Output the (x, y) coordinate of the center of the cell containing the given text.  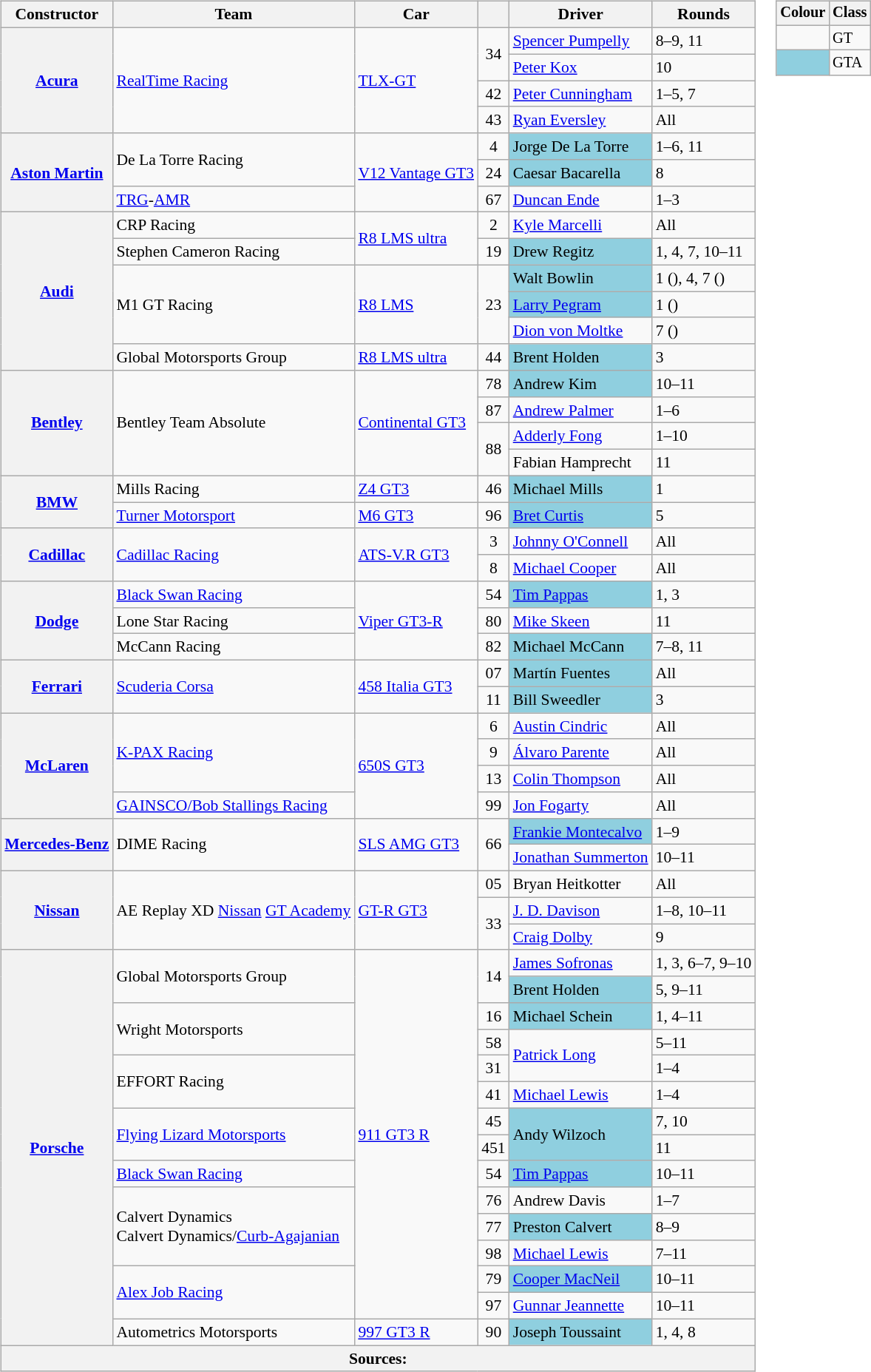
43 (494, 120)
Andrew Kim (581, 384)
Lone Star Racing (234, 621)
ATS-V.R GT3 (416, 555)
McCann Racing (234, 647)
23 (494, 305)
Rounds (704, 15)
Bret Curtis (581, 516)
Jonathan Summerton (581, 858)
DIME Racing (234, 845)
7 () (704, 331)
Fabian Hamprecht (581, 462)
19 (494, 251)
77 (494, 1227)
Mills Racing (234, 489)
46 (494, 489)
97 (494, 1305)
Continental GT3 (416, 423)
16 (494, 1016)
33 (494, 923)
GAINSCO/Bob Stallings Racing (234, 805)
Jorge De La Torre (581, 146)
Joseph Toussaint (581, 1332)
78 (494, 384)
1, 4–11 (704, 1016)
1 (704, 489)
GTA (850, 63)
Driver (581, 15)
Viper GT3-R (416, 621)
Ryan Eversley (581, 120)
7–8, 11 (704, 647)
96 (494, 516)
Ferrari (56, 686)
Walt Bowlin (581, 278)
58 (494, 1042)
Jon Fogarty (581, 805)
Andrew Davis (581, 1200)
997 GT3 R (416, 1332)
Austin Cindric (581, 726)
1–6 (704, 410)
Johnny O'Connell (581, 541)
Wright Motorsports (234, 1030)
1–10 (704, 436)
1–5, 7 (704, 94)
24 (494, 173)
GT (850, 38)
1 (), 4, 7 () (704, 278)
Peter Kox (581, 67)
80 (494, 621)
Bryan Heitkotter (581, 884)
14 (494, 976)
RealTime Racing (234, 80)
J. D. Davison (581, 910)
BMW (56, 501)
Mercedes-Benz (56, 845)
1–6, 11 (704, 146)
82 (494, 647)
Nissan (56, 910)
44 (494, 357)
41 (494, 1095)
Martín Fuentes (581, 673)
R8 LMS (416, 305)
1–3 (704, 199)
5 (704, 516)
De La Torre Racing (234, 160)
GT-R GT3 (416, 910)
K-PAX Racing (234, 753)
Andrew Palmer (581, 410)
Caesar Bacarella (581, 173)
13 (494, 779)
Constructor (56, 15)
Autometrics Motorsports (234, 1332)
458 Italia GT3 (416, 686)
Turner Motorsport (234, 516)
Andy Wilzoch (581, 1135)
5–11 (704, 1042)
Dodge (56, 621)
Car (416, 15)
Cooper MacNeil (581, 1280)
Team (234, 15)
1–8, 10–11 (704, 910)
7, 10 (704, 1121)
Preston Calvert (581, 1227)
1, 4, 8 (704, 1332)
10 (704, 67)
Bentley Team Absolute (234, 423)
M6 GT3 (416, 516)
07 (494, 673)
Craig Dolby (581, 937)
Kyle Marcelli (581, 226)
2 (494, 226)
Michael Schein (581, 1016)
88 (494, 450)
Duncan Ende (581, 199)
M1 GT Racing (234, 305)
4 (494, 146)
99 (494, 805)
451 (494, 1148)
Frankie Montecalvo (581, 831)
Cadillac Racing (234, 555)
Gunnar Jeannette (581, 1305)
Drew Regitz (581, 251)
5, 9–11 (704, 990)
Mike Skeen (581, 621)
1, 4, 7, 10–11 (704, 251)
Alex Job Racing (234, 1293)
67 (494, 199)
James Sofronas (581, 963)
Dion von Moltke (581, 331)
1–7 (704, 1200)
Michael Cooper (581, 568)
TRG-AMR (234, 199)
Bill Sweedler (581, 700)
Adderly Fong (581, 436)
98 (494, 1253)
EFFORT Racing (234, 1081)
Colour (803, 13)
Michael Mills (581, 489)
Patrick Long (581, 1055)
Larry Pegram (581, 305)
Spencer Pumpelly (581, 41)
8–9, 11 (704, 41)
45 (494, 1121)
79 (494, 1280)
Peter Cunningham (581, 94)
TLX-GT (416, 80)
66 (494, 845)
Michael McCann (581, 647)
87 (494, 410)
05 (494, 884)
Acura (56, 80)
SLS AMG GT3 (416, 845)
1, 3, 6–7, 9–10 (704, 963)
76 (494, 1200)
Calvert Dynamics Calvert Dynamics/Curb-Agajanian (234, 1226)
Álvaro Parente (581, 752)
Cadillac (56, 555)
V12 Vantage GT3 (416, 173)
6 (494, 726)
Class (850, 13)
Scuderia Corsa (234, 686)
31 (494, 1069)
Audi (56, 291)
42 (494, 94)
7–11 (704, 1253)
Bentley (56, 423)
911 GT3 R (416, 1135)
McLaren (56, 766)
8–9 (704, 1227)
1–9 (704, 831)
AE Replay XD Nissan GT Academy (234, 910)
Flying Lizard Motorsports (234, 1135)
1, 3 (704, 595)
34 (494, 53)
650S GT3 (416, 766)
Colin Thompson (581, 779)
Aston Martin (56, 173)
CRP Racing (234, 226)
Stephen Cameron Racing (234, 251)
Porsche (56, 1147)
Z4 GT3 (416, 489)
Sources: (378, 1359)
90 (494, 1332)
1 () (704, 305)
